Detect which cell encompasses the target text, then output its [x, y] center coordinate. 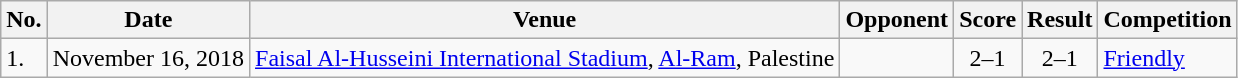
November 16, 2018 [148, 58]
Result [1060, 20]
Opponent [897, 20]
Venue [545, 20]
Friendly [1168, 58]
Faisal Al-Husseini International Stadium, Al-Ram, Palestine [545, 58]
1. [24, 58]
Competition [1168, 20]
Score [988, 20]
No. [24, 20]
Date [148, 20]
